Detect which cell encompasses the target text, then output its [x, y] center coordinate. 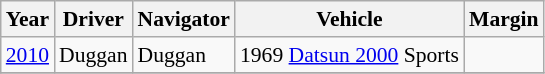
Vehicle [350, 19]
2010 [28, 55]
1969 Datsun 2000 Sports [350, 55]
Driver [93, 19]
Year [28, 19]
Margin [504, 19]
Navigator [184, 19]
